Provide the [X, Y] coordinate of the cell's center where the given text is located.  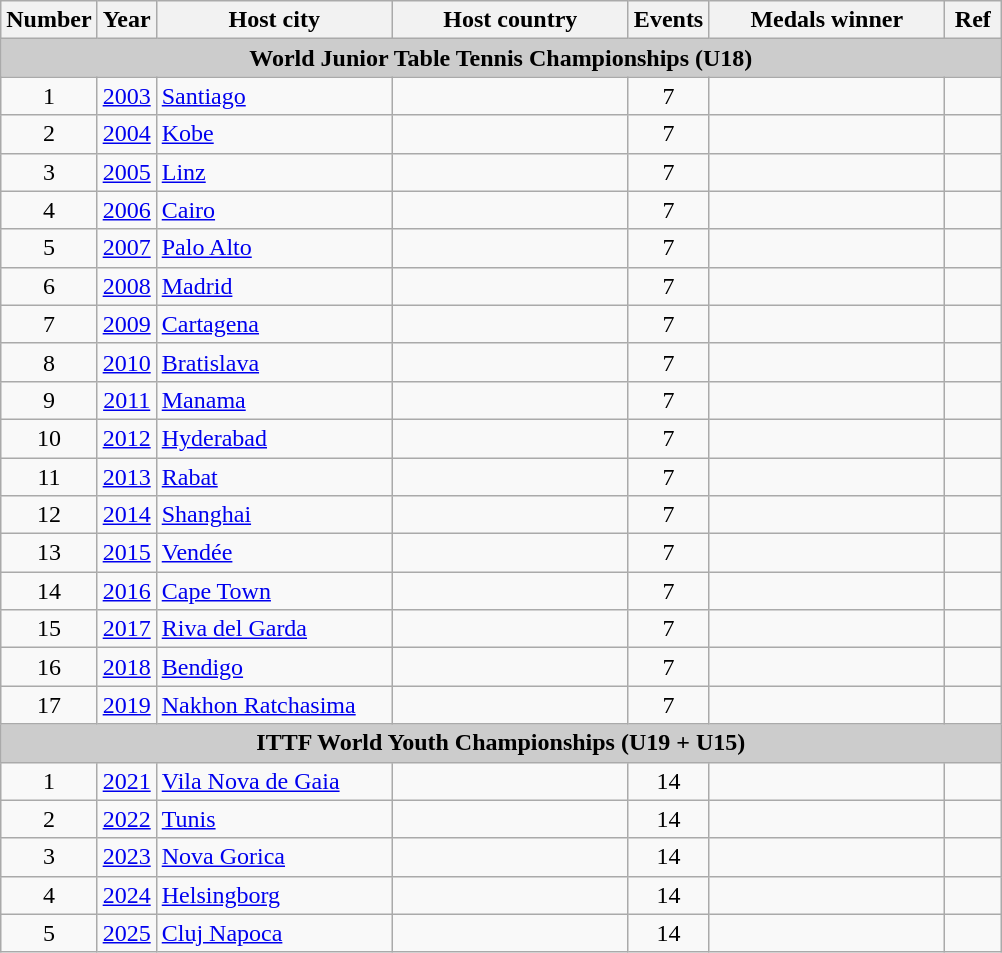
Events [668, 20]
Tunis [274, 819]
Vila Nova de Gaia [274, 781]
2004 [126, 134]
World Junior Table Tennis Championships (U18) [501, 58]
2009 [126, 324]
ITTF World Youth Championships (U19 + U15) [501, 743]
Year [126, 20]
12 [49, 515]
Madrid [274, 286]
Hyderabad [274, 438]
2007 [126, 248]
Helsingborg [274, 895]
2019 [126, 705]
Rabat [274, 477]
2011 [126, 400]
Bratislava [274, 362]
Cairo [274, 210]
Kobe [274, 134]
8 [49, 362]
Cape Town [274, 591]
2013 [126, 477]
2015 [126, 553]
Bendigo [274, 667]
2010 [126, 362]
Shanghai [274, 515]
2022 [126, 819]
Linz [274, 172]
9 [49, 400]
6 [49, 286]
11 [49, 477]
Nova Gorica [274, 857]
Host city [274, 20]
2023 [126, 857]
17 [49, 705]
Medals winner [827, 20]
13 [49, 553]
Santiago [274, 96]
10 [49, 438]
Host country [510, 20]
16 [49, 667]
Riva del Garda [274, 629]
Ref [973, 20]
2016 [126, 591]
Number [49, 20]
2021 [126, 781]
Nakhon Ratchasima [274, 705]
2006 [126, 210]
2018 [126, 667]
Manama [274, 400]
Palo Alto [274, 248]
2017 [126, 629]
2003 [126, 96]
2005 [126, 172]
Cartagena [274, 324]
Vendée [274, 553]
15 [49, 629]
2025 [126, 933]
2012 [126, 438]
2024 [126, 895]
Cluj Napoca [274, 933]
2014 [126, 515]
2008 [126, 286]
